Output the [X, Y] coordinate of the center of the cell containing the given text.  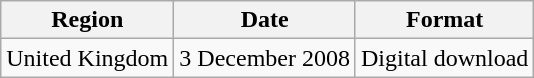
Region [88, 20]
Date [265, 20]
Digital download [444, 58]
United Kingdom [88, 58]
Format [444, 20]
3 December 2008 [265, 58]
